Extract the (X, Y) coordinate from the center of the cell holding the provided text.  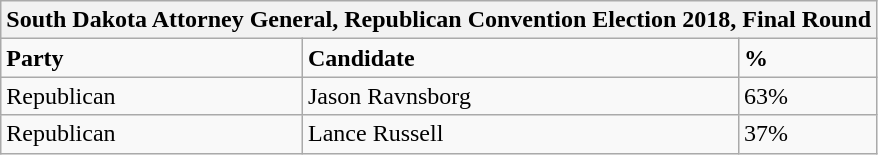
Lance Russell (520, 134)
Party (152, 58)
South Dakota Attorney General, Republican Convention Election 2018, Final Round (439, 20)
% (808, 58)
Jason Ravnsborg (520, 96)
37% (808, 134)
Candidate (520, 58)
63% (808, 96)
